Identify which cell holds the provided text, then report its [X, Y] central coordinate. 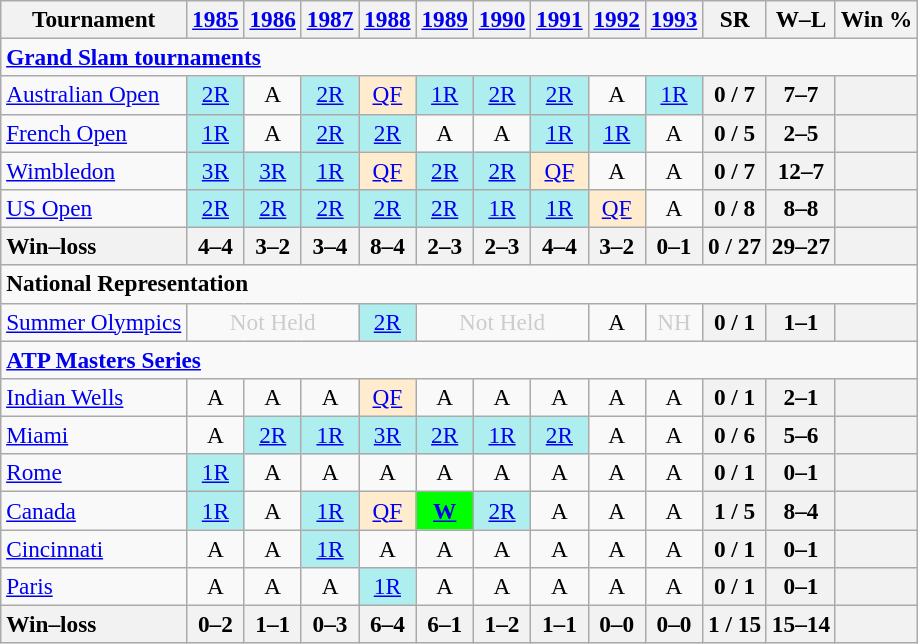
15–14 [800, 624]
1990 [502, 19]
US Open [94, 208]
1992 [616, 19]
Rome [94, 473]
National Representation [460, 284]
1 / 15 [735, 624]
Tournament [94, 19]
6–4 [388, 624]
0 / 27 [735, 246]
Grand Slam tournaments [460, 57]
W–L [800, 19]
12–7 [800, 170]
Canada [94, 510]
SR [735, 19]
1986 [272, 19]
1 / 5 [735, 510]
0 / 5 [735, 133]
8–8 [800, 208]
ATP Masters Series [460, 359]
2–1 [800, 397]
Win % [876, 19]
1985 [216, 19]
Cincinnati [94, 548]
6–1 [444, 624]
2–5 [800, 133]
1987 [330, 19]
0 / 6 [735, 435]
Australian Open [94, 95]
29–27 [800, 246]
1993 [674, 19]
7–7 [800, 95]
Paris [94, 586]
0–3 [330, 624]
Summer Olympics [94, 322]
W [444, 510]
Indian Wells [94, 397]
0 / 8 [735, 208]
1989 [444, 19]
NH [674, 322]
1991 [560, 19]
5–6 [800, 435]
3–4 [330, 246]
French Open [94, 133]
Miami [94, 435]
0–2 [216, 624]
1988 [388, 19]
Wimbledon [94, 170]
1–2 [502, 624]
